From the cell containing the given text, extract its center point as [X, Y] coordinate. 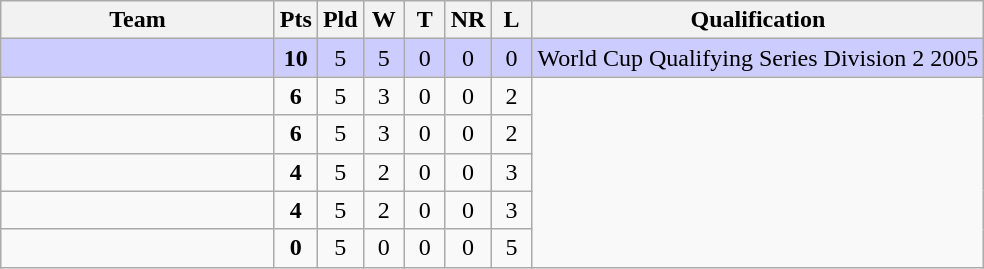
NR [468, 20]
World Cup Qualifying Series Division 2 2005 [758, 58]
W [384, 20]
10 [296, 58]
Qualification [758, 20]
Pld [340, 20]
L [512, 20]
Team [138, 20]
T [424, 20]
Pts [296, 20]
